Find where the given text appears and provide that cell's center as (X, Y) coordinate. 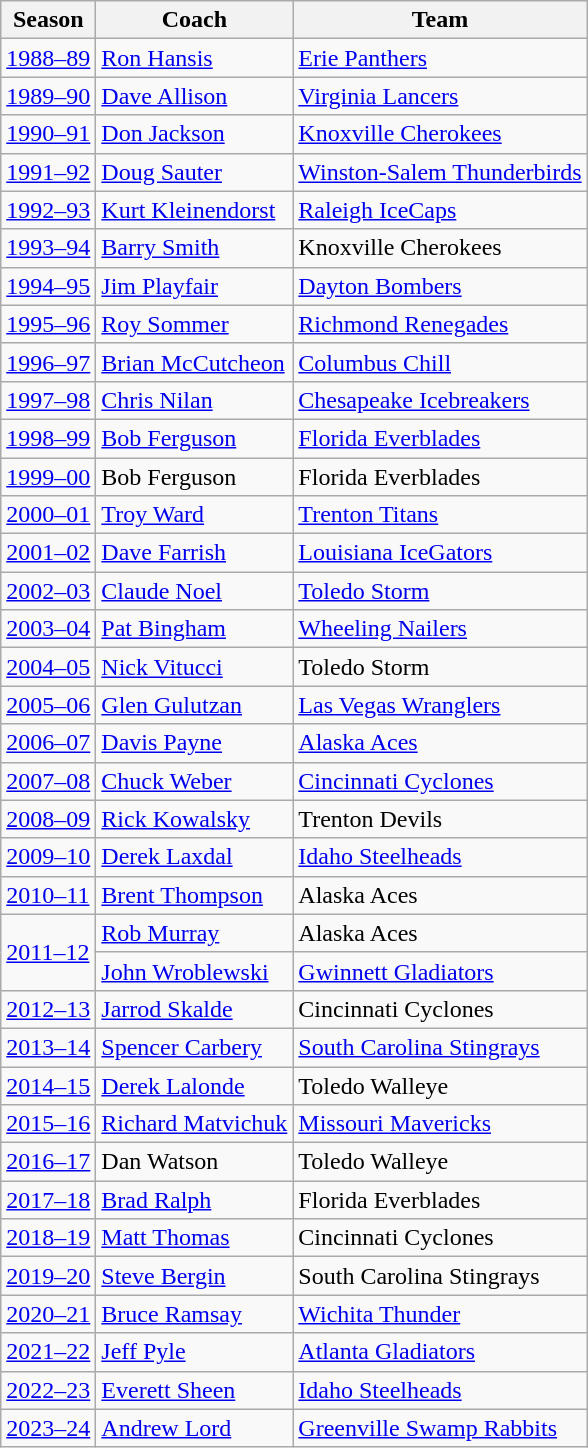
Chuck Weber (194, 781)
Raleigh IceCaps (440, 210)
2023–24 (48, 1428)
Virginia Lancers (440, 96)
Matt Thomas (194, 1238)
Dan Watson (194, 1162)
2007–08 (48, 781)
2016–17 (48, 1162)
Brian McCutcheon (194, 362)
Richmond Renegades (440, 324)
2020–21 (48, 1314)
Gwinnett Gladiators (440, 971)
2000–01 (48, 515)
Greenville Swamp Rabbits (440, 1428)
Pat Bingham (194, 629)
Don Jackson (194, 134)
Dave Farrish (194, 553)
2002–03 (48, 591)
Rick Kowalsky (194, 819)
2010–11 (48, 895)
1997–98 (48, 400)
Glen Gulutzan (194, 705)
Wheeling Nailers (440, 629)
Andrew Lord (194, 1428)
1995–96 (48, 324)
Winston-Salem Thunderbirds (440, 172)
Everett Sheen (194, 1390)
Chris Nilan (194, 400)
Season (48, 20)
Brent Thompson (194, 895)
Roy Sommer (194, 324)
2004–05 (48, 667)
Jim Playfair (194, 286)
Derek Lalonde (194, 1085)
2003–04 (48, 629)
Claude Noel (194, 591)
1998–99 (48, 438)
Trenton Titans (440, 515)
Las Vegas Wranglers (440, 705)
Atlanta Gladiators (440, 1352)
Dayton Bombers (440, 286)
John Wroblewski (194, 971)
Wichita Thunder (440, 1314)
Chesapeake Icebreakers (440, 400)
1994–95 (48, 286)
2021–22 (48, 1352)
1999–00 (48, 477)
2009–10 (48, 857)
Missouri Mavericks (440, 1124)
Barry Smith (194, 248)
2013–14 (48, 1047)
Dave Allison (194, 96)
1988–89 (48, 58)
Kurt Kleinendorst (194, 210)
1990–91 (48, 134)
Steve Bergin (194, 1276)
2022–23 (48, 1390)
2005–06 (48, 705)
2008–09 (48, 819)
Doug Sauter (194, 172)
Bruce Ramsay (194, 1314)
Derek Laxdal (194, 857)
2001–02 (48, 553)
2014–15 (48, 1085)
Coach (194, 20)
1993–94 (48, 248)
Louisiana IceGators (440, 553)
1992–93 (48, 210)
Erie Panthers (440, 58)
2012–13 (48, 1009)
Davis Payne (194, 743)
2006–07 (48, 743)
Troy Ward (194, 515)
Jarrod Skalde (194, 1009)
2015–16 (48, 1124)
Ron Hansis (194, 58)
Team (440, 20)
2018–19 (48, 1238)
Trenton Devils (440, 819)
2019–20 (48, 1276)
Brad Ralph (194, 1200)
2017–18 (48, 1200)
1991–92 (48, 172)
Columbus Chill (440, 362)
Rob Murray (194, 933)
2011–12 (48, 952)
Richard Matvichuk (194, 1124)
1989–90 (48, 96)
1996–97 (48, 362)
Jeff Pyle (194, 1352)
Nick Vitucci (194, 667)
Spencer Carbery (194, 1047)
